Locate the cell with the specified text and output its (x, y) center coordinate. 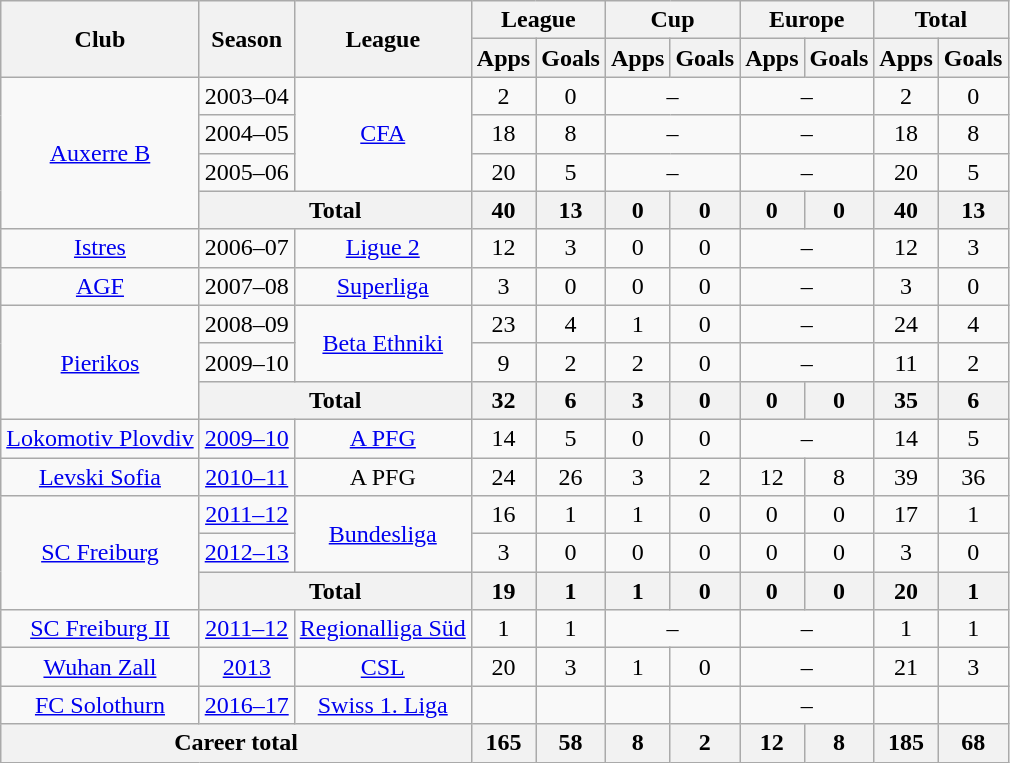
2006–07 (246, 248)
Career total (236, 743)
Lokomotiv Plovdiv (100, 438)
Levski Sofia (100, 477)
CFA (382, 134)
35 (906, 400)
165 (503, 743)
2012–13 (246, 553)
Regionalliga Süd (382, 629)
Ligue 2 (382, 248)
26 (571, 477)
Europe (807, 20)
68 (973, 743)
SC Freiburg (100, 553)
Bundesliga (382, 534)
185 (906, 743)
Pierikos (100, 362)
Season (246, 39)
58 (571, 743)
2005–06 (246, 172)
11 (906, 362)
Cup (672, 20)
Superliga (382, 286)
Istres (100, 248)
16 (503, 515)
SC Freiburg II (100, 629)
FC Solothurn (100, 705)
AGF (100, 286)
2003–04 (246, 96)
2007–08 (246, 286)
2004–05 (246, 134)
Swiss 1. Liga (382, 705)
39 (906, 477)
21 (906, 667)
36 (973, 477)
19 (503, 591)
2008–09 (246, 324)
Wuhan Zall (100, 667)
2016–17 (246, 705)
CSL (382, 667)
17 (906, 515)
Beta Ethniki (382, 343)
2010–11 (246, 477)
Auxerre B (100, 153)
32 (503, 400)
9 (503, 362)
Club (100, 39)
2013 (246, 667)
23 (503, 324)
